Extract the (x, y) coordinate from the center of the cell holding the provided text.  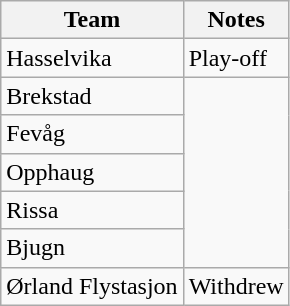
Bjugn (92, 248)
Fevåg (92, 134)
Hasselvika (92, 58)
Ørland Flystasjon (92, 286)
Opphaug (92, 172)
Play-off (236, 58)
Withdrew (236, 286)
Brekstad (92, 96)
Notes (236, 20)
Team (92, 20)
Rissa (92, 210)
